For the text-containing cell, return its midpoint in (x, y) coordinate format. 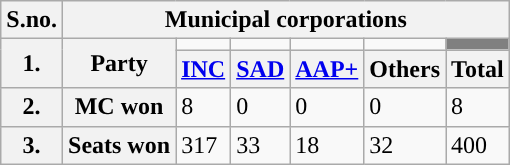
32 (405, 145)
18 (327, 145)
400 (478, 145)
SAD (260, 69)
S.no. (32, 20)
2. (32, 107)
317 (204, 145)
MC won (120, 107)
Party (120, 64)
INC (204, 69)
AAP+ (327, 69)
Total (478, 69)
1. (32, 64)
33 (260, 145)
Municipal corporations (286, 20)
Seats won (120, 145)
Others (405, 69)
3. (32, 145)
